Find where the given text appears and provide that cell's center as (X, Y) coordinate. 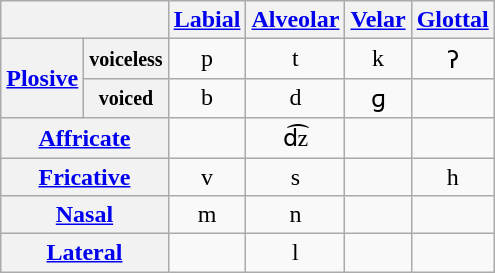
s (296, 177)
k (378, 59)
voiceless (126, 59)
v (207, 177)
voiced (126, 98)
l (296, 253)
Alveolar (296, 20)
ʔ (452, 59)
d͡z (296, 138)
Affricate (84, 138)
Glottal (452, 20)
t (296, 59)
b (207, 98)
ɡ (378, 98)
p (207, 59)
Nasal (84, 215)
Lateral (84, 253)
n (296, 215)
m (207, 215)
Plosive (42, 78)
Velar (378, 20)
Fricative (84, 177)
d (296, 98)
Labial (207, 20)
h (452, 177)
